Capture the cell that displays the provided text and extract its (X, Y) central coordinate. 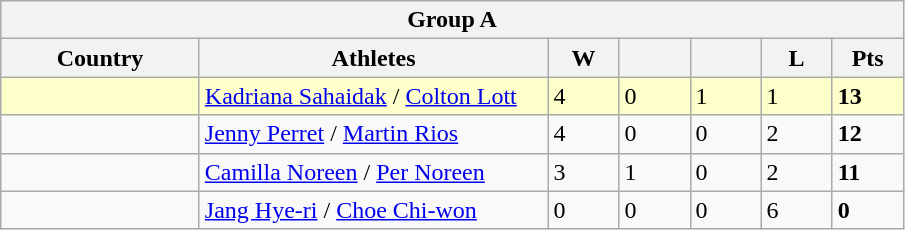
Pts (868, 58)
W (584, 58)
11 (868, 172)
Country (100, 58)
3 (584, 172)
Kadriana Sahaidak / Colton Lott (374, 96)
L (796, 58)
Group A (452, 20)
6 (796, 210)
Jenny Perret / Martin Rios (374, 134)
13 (868, 96)
Jang Hye-ri / Choe Chi-won (374, 210)
Camilla Noreen / Per Noreen (374, 172)
Athletes (374, 58)
12 (868, 134)
